Provide the [X, Y] coordinate of the cell's center where the given text is located.  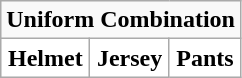
Uniform Combination [121, 20]
Pants [204, 58]
Helmet [46, 58]
Jersey [130, 58]
